Search for the cell housing the specified text and yield its [X, Y] center coordinate. 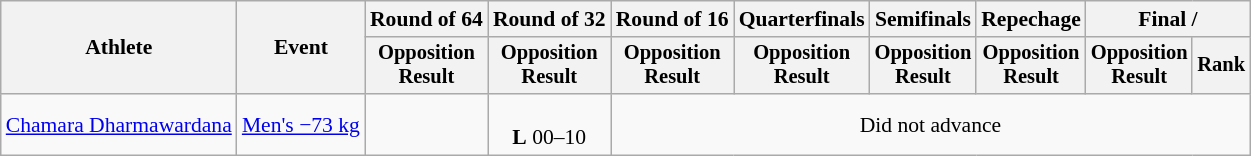
Did not advance [930, 124]
Event [301, 48]
Round of 32 [550, 19]
L 00–10 [550, 124]
Athlete [119, 48]
Rank [1221, 66]
Quarterfinals [802, 19]
Round of 64 [426, 19]
Repechage [1031, 19]
Final / [1168, 19]
Semifinals [924, 19]
Round of 16 [672, 19]
Chamara Dharmawardana [119, 124]
Men's −73 kg [301, 124]
